Detect which cell encompasses the target text, then output its (x, y) center coordinate. 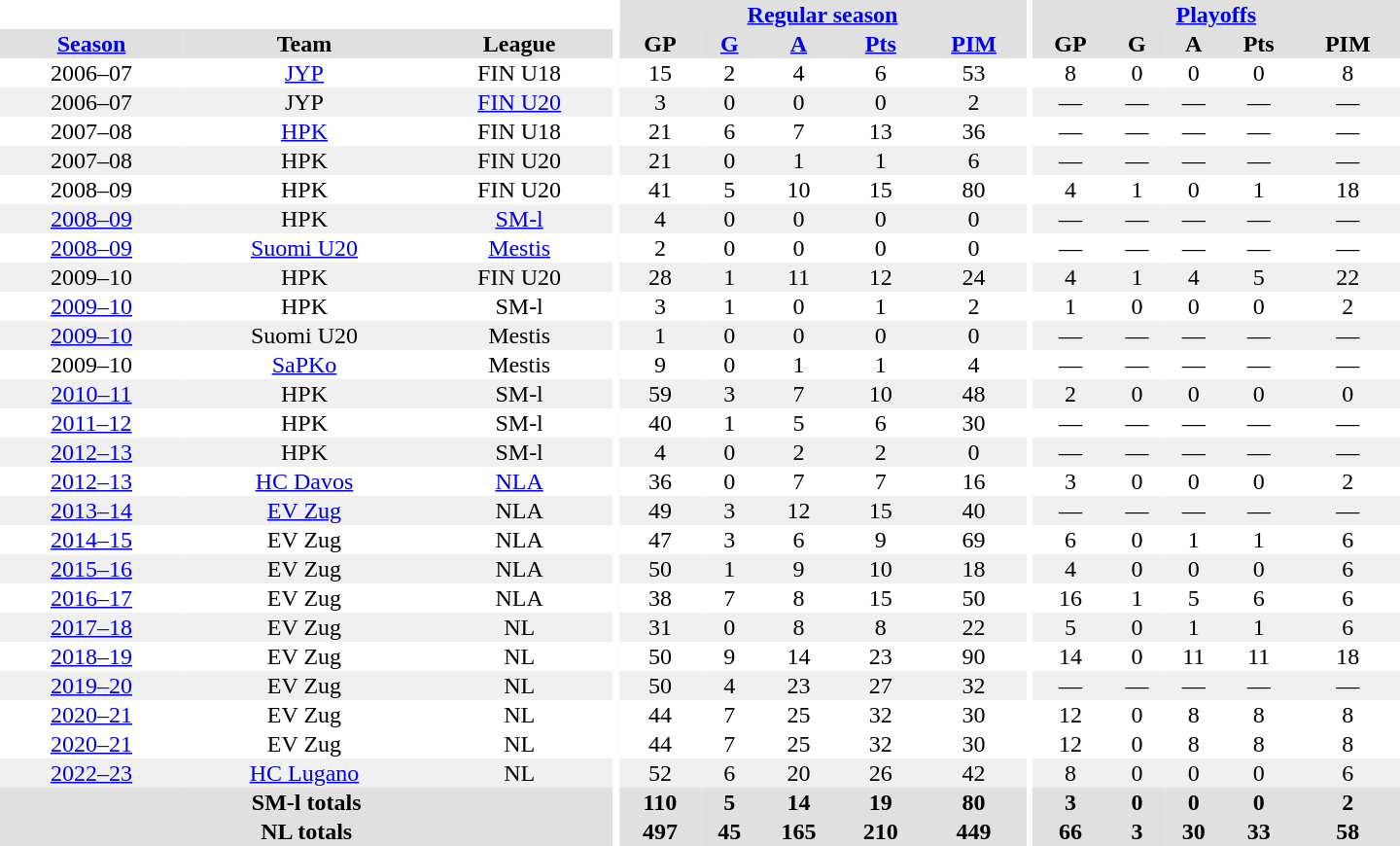
League (519, 44)
20 (798, 773)
449 (974, 831)
48 (974, 394)
31 (660, 627)
NL totals (306, 831)
SaPKo (304, 365)
26 (881, 773)
45 (729, 831)
2011–12 (91, 423)
19 (881, 802)
24 (974, 277)
28 (660, 277)
110 (660, 802)
59 (660, 394)
Playoffs (1216, 15)
52 (660, 773)
2010–11 (91, 394)
Team (304, 44)
33 (1259, 831)
Season (91, 44)
2018–19 (91, 656)
497 (660, 831)
69 (974, 540)
SM-l totals (306, 802)
41 (660, 190)
66 (1070, 831)
13 (881, 131)
HC Davos (304, 481)
53 (974, 73)
2019–20 (91, 686)
HC Lugano (304, 773)
47 (660, 540)
2022–23 (91, 773)
210 (881, 831)
42 (974, 773)
2016–17 (91, 598)
49 (660, 511)
2013–14 (91, 511)
2017–18 (91, 627)
58 (1347, 831)
90 (974, 656)
165 (798, 831)
38 (660, 598)
2015–16 (91, 569)
27 (881, 686)
2014–15 (91, 540)
Regular season (822, 15)
